Pinpoint the cell where the given text exists, returning its (x, y) midpoint coordinate. 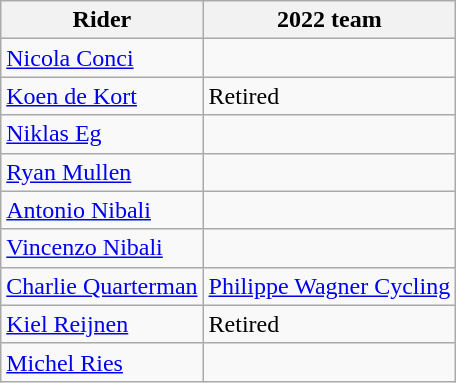
Koen de Kort (102, 96)
Charlie Quarterman (102, 286)
Vincenzo Nibali (102, 248)
Rider (102, 20)
2022 team (330, 20)
Kiel Reijnen (102, 324)
Nicola Conci (102, 58)
Philippe Wagner Cycling (330, 286)
Antonio Nibali (102, 210)
Niklas Eg (102, 134)
Ryan Mullen (102, 172)
Michel Ries (102, 362)
